Pinpoint the cell where the given text exists, returning its (X, Y) midpoint coordinate. 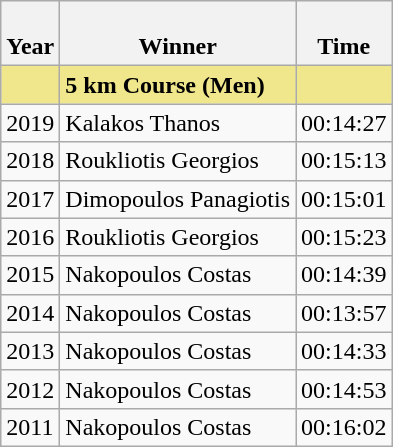
Time (344, 34)
2011 (30, 427)
2014 (30, 313)
2019 (30, 123)
Winner (178, 34)
00:15:23 (344, 237)
00:14:39 (344, 275)
2017 (30, 199)
00:16:02 (344, 427)
2012 (30, 389)
2013 (30, 351)
00:13:57 (344, 313)
2016 (30, 237)
00:15:01 (344, 199)
00:15:13 (344, 161)
Year (30, 34)
2018 (30, 161)
2015 (30, 275)
00:14:53 (344, 389)
Kalakos Thanos (178, 123)
00:14:27 (344, 123)
00:14:33 (344, 351)
5 km Course (Men) (178, 85)
Dimopoulos Panagiotis (178, 199)
